Return the [X, Y] coordinate for the center point of the cell that contains the specified text.  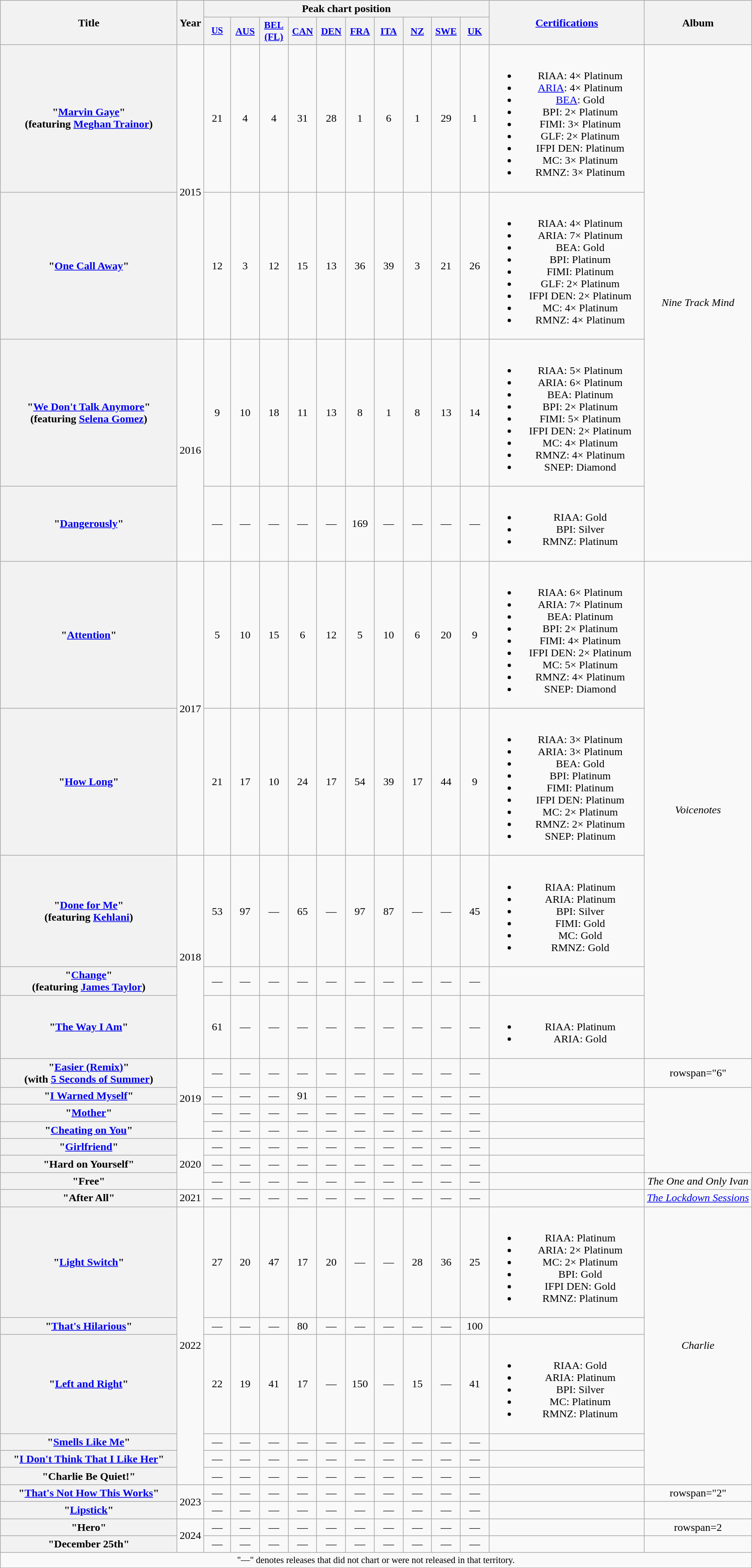
2019 [191, 1099]
Voicenotes [698, 810]
87 [389, 911]
FRA [360, 31]
150 [360, 1384]
25 [475, 1262]
22 [218, 1384]
27 [218, 1262]
"That's Not How This Works" [89, 1493]
"Hero" [89, 1527]
"December 25th" [89, 1544]
RIAA: GoldBPI: SilverRMNZ: Platinum [567, 523]
Title [89, 22]
"Free" [89, 1181]
18 [274, 412]
44 [446, 782]
BEL(FL) [274, 31]
ITA [389, 31]
2016 [191, 450]
65 [303, 911]
26 [475, 266]
rowspan="6" [698, 1073]
"One Call Away" [89, 266]
"Done for Me"(featuring Kehlani) [89, 911]
2023 [191, 1501]
14 [475, 412]
2018 [191, 956]
2020 [191, 1164]
CAN [303, 31]
RIAA: PlatinumARIA: Gold [567, 1027]
"Dangerously" [89, 523]
2015 [191, 192]
2022 [191, 1346]
"Cheating on You" [89, 1130]
"Attention" [89, 634]
Charlie [698, 1346]
"Girlfriend" [89, 1147]
31 [303, 118]
169 [360, 523]
"Easier (Remix)" (with 5 Seconds of Summer) [89, 1073]
47 [274, 1262]
The Lockdown Sessions [698, 1198]
RIAA: 4× PlatinumARIA: 7× PlatinumBEA: GoldBPI: PlatinumFIMI: PlatinumGLF: 2× PlatinumIFPI DEN: 2× PlatinumMC: 4× PlatinumRMNZ: 4× Platinum [567, 266]
RIAA: 3× PlatinumARIA: 3× PlatinumBEA: GoldBPI: PlatinumFIMI: PlatinumIFPI DEN: PlatinumMC: 2× PlatinumRMNZ: 2× PlatinumSNEP: Platinum [567, 782]
"Lipstick" [89, 1510]
SWE [446, 31]
100 [475, 1326]
Certifications [567, 22]
11 [303, 412]
Nine Track Mind [698, 303]
80 [303, 1326]
45 [475, 911]
"The Way I Am" [89, 1027]
"Light Switch" [89, 1262]
"Hard on Yourself" [89, 1164]
US [218, 31]
AUS [245, 31]
RIAA: PlatinumARIA: PlatinumBPI: SilverFIMI: GoldMC: GoldRMNZ: Gold [567, 911]
RIAA: PlatinumARIA: 2× PlatinumMC: 2× PlatinumBPI: GoldIFPI DEN: GoldRMNZ: Platinum [567, 1262]
RIAA: 6× PlatinumARIA: 7× PlatinumBEA: PlatinumBPI: 2× PlatinumFIMI: 4× PlatinumIFPI DEN: 2× PlatinumMC: 5× PlatinumRMNZ: 4× PlatinumSNEP: Diamond [567, 634]
rowspan="2" [698, 1493]
The One and Only Ivan [698, 1181]
"I Don't Think That I Like Her" [89, 1459]
Year [191, 22]
2024 [191, 1535]
"Change"(featuring James Taylor) [89, 981]
"That's Hilarious" [89, 1326]
"I Warned Myself" [89, 1096]
Album [698, 22]
"After All" [89, 1198]
Peak chart position [346, 9]
"Charlie Be Quiet!" [89, 1476]
RIAA: 4× PlatinumARIA: 4× PlatinumBEA: GoldBPI: 2× PlatinumFIMI: 3× PlatinumGLF: 2× PlatinumIFPI DEN: PlatinumMC: 3× PlatinumRMNZ: 3× Platinum [567, 118]
91 [303, 1096]
"Smells Like Me" [89, 1442]
29 [446, 118]
2017 [191, 708]
"How Long" [89, 782]
54 [360, 782]
RIAA: 5× PlatinumARIA: 6× PlatinumBEA: PlatinumBPI: 2× PlatinumFIMI: 5× PlatinumIFPI DEN: 2× PlatinumMC: 4× PlatinumRMNZ: 4× PlatinumSNEP: Diamond [567, 412]
19 [245, 1384]
61 [218, 1027]
rowspan=2 [698, 1527]
"—" denotes releases that did not chart or were not released in that territory. [376, 1560]
"Marvin Gaye"(featuring Meghan Trainor) [89, 118]
24 [303, 782]
DEN [331, 31]
53 [218, 911]
UK [475, 31]
2021 [191, 1198]
"We Don't Talk Anymore"(featuring Selena Gomez) [89, 412]
NZ [417, 31]
RIAA: GoldARIA: PlatinumBPI: SilverMC: PlatinumRMNZ: Platinum [567, 1384]
"Mother" [89, 1113]
"Left and Right" [89, 1384]
